Locate the cell with the specified text and output its [x, y] center coordinate. 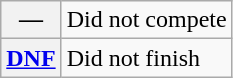
— [31, 20]
Did not finish [146, 58]
DNF [31, 58]
Did not compete [146, 20]
